Output the (x, y) coordinate of the center of the cell containing the given text.  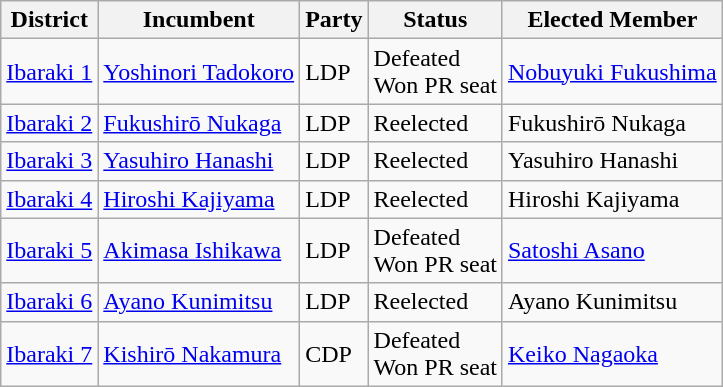
Ibaraki 1 (50, 72)
Nobuyuki Fukushima (612, 72)
Ibaraki 6 (50, 302)
Ibaraki 3 (50, 161)
Akimasa Ishikawa (199, 250)
Ibaraki 7 (50, 354)
Party (334, 20)
Yoshinori Tadokoro (199, 72)
Status (435, 20)
District (50, 20)
Ibaraki 2 (50, 123)
Kishirō Nakamura (199, 354)
Ibaraki 5 (50, 250)
Satoshi Asano (612, 250)
Ibaraki 4 (50, 199)
Keiko Nagaoka (612, 354)
Elected Member (612, 20)
CDP (334, 354)
Incumbent (199, 20)
